Pinpoint the cell where the given text exists, returning its (X, Y) midpoint coordinate. 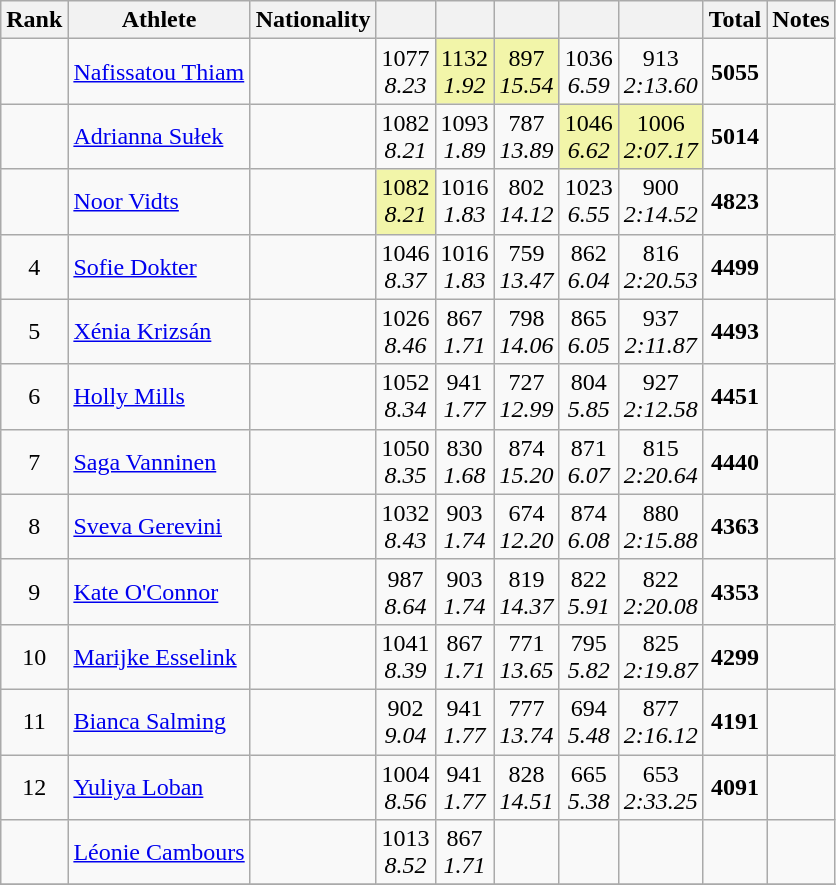
5 (34, 332)
82814.51 (526, 786)
87415.20 (526, 462)
8716.07 (588, 462)
9878.64 (406, 592)
8772:16.12 (660, 722)
10466.62 (588, 136)
10528.34 (406, 396)
10048.56 (406, 786)
Noor Vidts (159, 202)
Total (735, 20)
8656.05 (588, 332)
8746.08 (588, 526)
4363 (735, 526)
4299 (735, 656)
8626.04 (588, 266)
79814.06 (526, 332)
8802:15.88 (660, 526)
5055 (735, 72)
Léonie Cambours (159, 852)
Athlete (159, 20)
8252:19.87 (660, 656)
78713.89 (526, 136)
8225.91 (588, 592)
9002:14.52 (660, 202)
10 (34, 656)
4499 (735, 266)
Marijke Esselink (159, 656)
12 (34, 786)
10366.59 (588, 72)
10418.39 (406, 656)
10468.37 (406, 266)
Sofie Dokter (159, 266)
Bianca Salming (159, 722)
6532:33.25 (660, 786)
Kate O'Connor (159, 592)
80214.12 (526, 202)
Rank (34, 20)
7 (34, 462)
Yuliya Loban (159, 786)
10778.23 (406, 72)
8301.68 (464, 462)
10268.46 (406, 332)
89715.54 (526, 72)
6 (34, 396)
6655.38 (588, 786)
10508.35 (406, 462)
4451 (735, 396)
4493 (735, 332)
10236.55 (588, 202)
8152:20.64 (660, 462)
9132:13.60 (660, 72)
9 (34, 592)
Holly Mills (159, 396)
Saga Vanninen (159, 462)
9372:11.87 (660, 332)
9272:12.58 (660, 396)
10931.89 (464, 136)
8045.85 (588, 396)
77713.74 (526, 722)
4091 (735, 786)
4440 (735, 462)
Sveva Gerevini (159, 526)
4353 (735, 592)
81914.37 (526, 592)
11321.92 (464, 72)
8222:20.08 (660, 592)
10062:07.17 (660, 136)
5014 (735, 136)
77113.65 (526, 656)
Nafissatou Thiam (159, 72)
9029.04 (406, 722)
8162:20.53 (660, 266)
4191 (735, 722)
4823 (735, 202)
10138.52 (406, 852)
Notes (801, 20)
6945.48 (588, 722)
10328.43 (406, 526)
11 (34, 722)
75913.47 (526, 266)
4 (34, 266)
8 (34, 526)
Xénia Krizsán (159, 332)
67412.20 (526, 526)
Nationality (313, 20)
7955.82 (588, 656)
Adrianna Sułek (159, 136)
72712.99 (526, 396)
